Pinpoint the cell where the given text exists, returning its (x, y) midpoint coordinate. 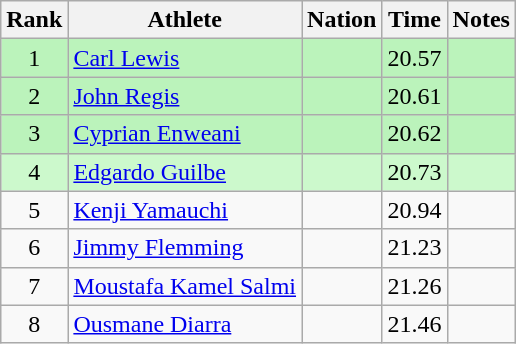
Edgardo Guilbe (185, 172)
21.26 (414, 286)
3 (34, 134)
20.61 (414, 96)
Cyprian Enweani (185, 134)
Moustafa Kamel Salmi (185, 286)
Rank (34, 20)
Time (414, 20)
20.57 (414, 58)
6 (34, 248)
4 (34, 172)
1 (34, 58)
Carl Lewis (185, 58)
Jimmy Flemming (185, 248)
8 (34, 324)
Athlete (185, 20)
Kenji Yamauchi (185, 210)
20.62 (414, 134)
7 (34, 286)
20.94 (414, 210)
2 (34, 96)
5 (34, 210)
21.23 (414, 248)
21.46 (414, 324)
Nation (342, 20)
20.73 (414, 172)
Notes (481, 20)
John Regis (185, 96)
Ousmane Diarra (185, 324)
